For the text-containing cell, return its midpoint in [X, Y] coordinate format. 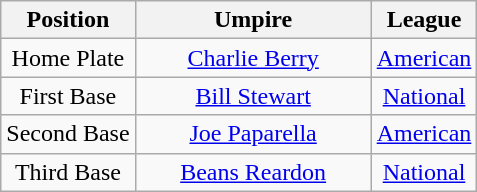
First Base [68, 96]
Position [68, 20]
Bill Stewart [253, 96]
Charlie Berry [253, 58]
Third Base [68, 172]
Beans Reardon [253, 172]
Home Plate [68, 58]
League [424, 20]
Joe Paparella [253, 134]
Umpire [253, 20]
Second Base [68, 134]
